For the text-containing cell, return its midpoint in (X, Y) coordinate format. 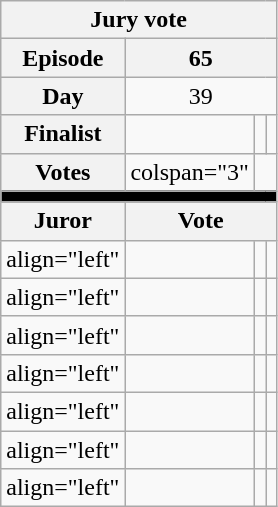
Jury vote (139, 20)
Episode (63, 58)
Day (63, 96)
Votes (63, 172)
39 (201, 96)
65 (201, 58)
Finalist (63, 134)
Juror (63, 221)
colspan="3" (190, 172)
Vote (201, 221)
